Extract the (X, Y) coordinate from the center of the cell holding the provided text.  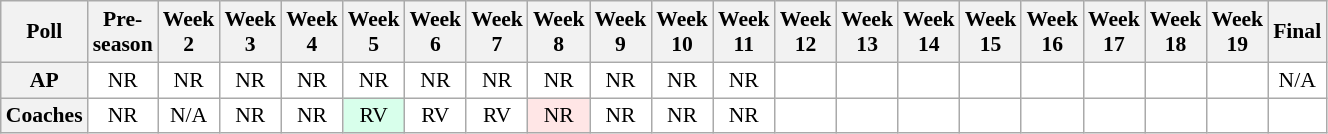
Week2 (189, 32)
Week15 (991, 32)
Week6 (435, 32)
Poll (44, 32)
Week10 (682, 32)
Week14 (929, 32)
Final (1297, 32)
Week4 (312, 32)
Week18 (1176, 32)
Week19 (1237, 32)
Week5 (374, 32)
Coaches (44, 116)
Week13 (867, 32)
Week9 (621, 32)
Week11 (744, 32)
Week17 (1114, 32)
Pre-season (123, 32)
Week3 (250, 32)
Week8 (559, 32)
Week7 (497, 32)
Week16 (1052, 32)
Week12 (806, 32)
AP (44, 80)
